Capture the cell that displays the provided text and extract its (X, Y) central coordinate. 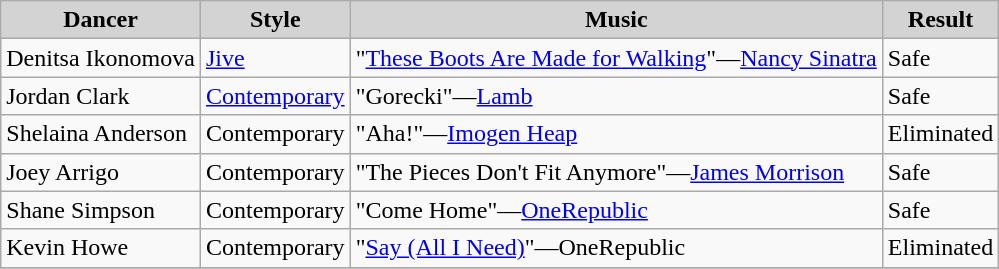
Jive (275, 58)
"Gorecki"—Lamb (616, 96)
"Come Home"—OneRepublic (616, 210)
Style (275, 20)
Music (616, 20)
Shane Simpson (101, 210)
"Aha!"—Imogen Heap (616, 134)
Shelaina Anderson (101, 134)
Joey Arrigo (101, 172)
Result (940, 20)
"The Pieces Don't Fit Anymore"—James Morrison (616, 172)
Denitsa Ikonomova (101, 58)
"These Boots Are Made for Walking"—Nancy Sinatra (616, 58)
"Say (All I Need)"—OneRepublic (616, 248)
Kevin Howe (101, 248)
Jordan Clark (101, 96)
Dancer (101, 20)
